Identify which cell holds the provided text, then report its (x, y) central coordinate. 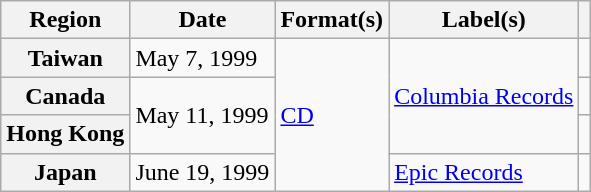
Epic Records (484, 172)
June 19, 1999 (202, 172)
May 7, 1999 (202, 58)
Taiwan (66, 58)
Label(s) (484, 20)
Japan (66, 172)
Region (66, 20)
CD (332, 115)
Columbia Records (484, 96)
May 11, 1999 (202, 115)
Canada (66, 96)
Hong Kong (66, 134)
Format(s) (332, 20)
Date (202, 20)
